Locate the cell with the specified text and output its [X, Y] center coordinate. 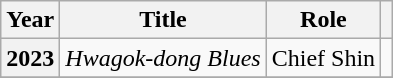
Hwagok-dong Blues [163, 58]
Title [163, 20]
Role [323, 20]
2023 [30, 58]
Chief Shin [323, 58]
Year [30, 20]
